Output the (x, y) coordinate of the center of the cell containing the given text.  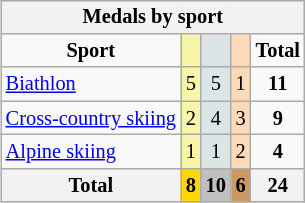
Sport (91, 51)
8 (191, 185)
3 (241, 118)
Cross-country skiing (91, 118)
9 (278, 118)
6 (241, 185)
Medals by sport (153, 17)
11 (278, 84)
Alpine skiing (91, 152)
24 (278, 185)
10 (216, 185)
Biathlon (91, 84)
